Detect which cell encompasses the target text, then output its (X, Y) center coordinate. 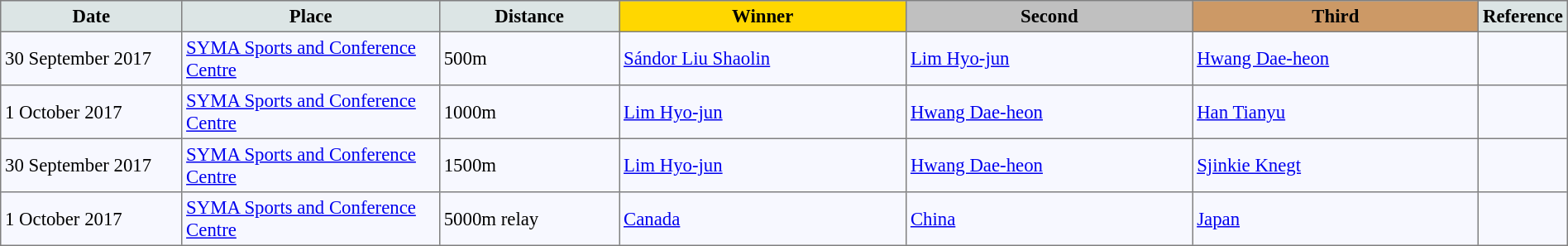
Distance (529, 17)
Canada (762, 219)
500m (529, 58)
Japan (1336, 219)
Winner (762, 17)
Date (91, 17)
Third (1336, 17)
1000m (529, 112)
1500m (529, 165)
5000m relay (529, 219)
Han Tianyu (1336, 112)
Sjinkie Knegt (1336, 165)
China (1049, 219)
Second (1049, 17)
Place (311, 17)
Sándor Liu Shaolin (762, 58)
Reference (1523, 17)
